Capture the cell that displays the provided text and extract its [X, Y] central coordinate. 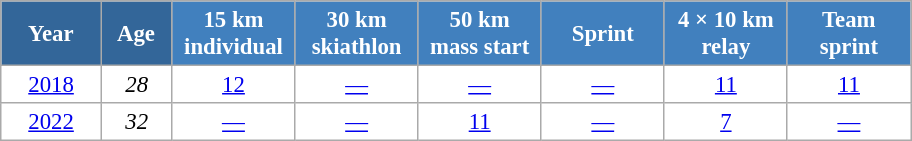
Age [136, 34]
4 × 10 km relay [726, 34]
15 km individual [234, 34]
Team sprint [848, 34]
Year [52, 34]
50 km mass start [480, 34]
2022 [52, 122]
32 [136, 122]
30 km skiathlon [356, 34]
Sprint [602, 34]
12 [234, 85]
28 [136, 85]
7 [726, 122]
2018 [52, 85]
